Return the (x, y) coordinate for the center point of the cell that contains the specified text.  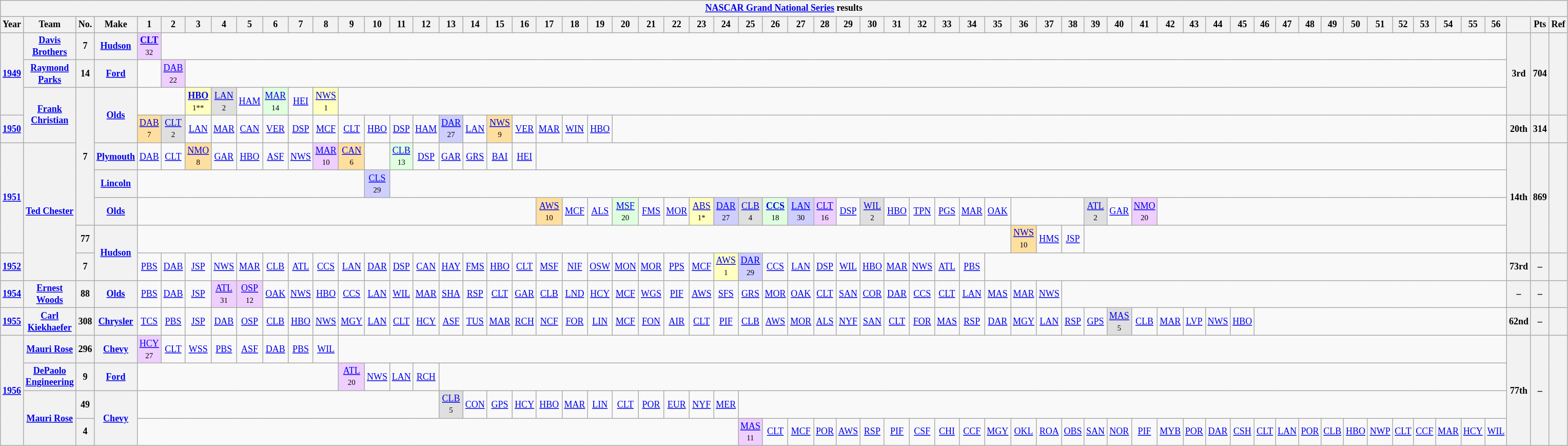
CLT 16 (825, 211)
21 (651, 25)
26 (775, 25)
PPS (677, 266)
CAN 6 (352, 157)
40 (1119, 25)
11 (401, 25)
CSF (923, 432)
Frank Christian (49, 115)
13 (452, 25)
1949 (12, 74)
314 (1540, 129)
BAI (500, 157)
50 (1356, 25)
62nd (1519, 322)
CLS 29 (378, 184)
52 (1403, 25)
77th (1519, 390)
NWS 1 (326, 101)
Team (49, 25)
55 (1473, 25)
NIF (575, 266)
CSH (1243, 432)
23 (702, 25)
DePaolo Engineering (49, 377)
NMO 8 (198, 157)
LVP (1194, 322)
MAS 11 (751, 432)
24 (726, 25)
MSF 20 (626, 211)
19 (600, 25)
NASCAR Grand National Series results (784, 8)
NCF (549, 322)
HAY (452, 266)
No. (85, 25)
ATL 20 (352, 377)
HCY 27 (149, 349)
OSP (249, 322)
25 (751, 25)
6 (276, 25)
5 (249, 25)
Lincoln (116, 184)
36 (1024, 25)
8 (326, 25)
14th (1519, 198)
29 (848, 25)
CLT 2 (173, 129)
PGS (947, 211)
LAN 2 (224, 101)
73rd (1519, 266)
CLT 32 (149, 46)
CLB 4 (751, 211)
CCS 18 (775, 211)
DAB 7 (149, 129)
30 (872, 25)
31 (897, 25)
ROA (1049, 432)
1954 (12, 294)
NWS 9 (500, 129)
ABS 1* (702, 211)
37 (1049, 25)
1 (149, 25)
88 (85, 294)
Ted Chester (49, 211)
CLB 13 (401, 157)
1956 (12, 390)
SHA (452, 294)
MSF (549, 266)
46 (1265, 25)
MYB (1170, 432)
28 (825, 25)
SFS (726, 294)
COR (872, 294)
33 (947, 25)
48 (1310, 25)
Davis Brothers (49, 46)
704 (1540, 74)
AWS 1 (726, 266)
OBS (1073, 432)
TUS (475, 322)
15 (500, 25)
51 (1380, 25)
1955 (12, 322)
ATL 2 (1096, 211)
OSW (600, 266)
AWS 10 (549, 211)
34 (972, 25)
869 (1540, 198)
Chrysler (116, 322)
OKL (1024, 432)
42 (1170, 25)
3 (198, 25)
DAR 29 (751, 266)
12 (426, 25)
ATL 31 (224, 294)
22 (677, 25)
18 (575, 25)
CLB 5 (452, 404)
10 (378, 25)
44 (1218, 25)
Carl Kiekhaefer (49, 322)
NWP (1380, 432)
54 (1448, 25)
LAN 30 (801, 211)
Pts (1540, 25)
17 (549, 25)
Raymond Parks (49, 74)
47 (1287, 25)
Make (116, 25)
32 (923, 25)
MAR 14 (276, 101)
38 (1073, 25)
CHI (947, 432)
HMS (1049, 239)
OSP 12 (249, 294)
DAB 22 (173, 74)
WGS (651, 294)
MAS 5 (1119, 322)
TCS (149, 322)
27 (801, 25)
35 (997, 25)
WIL 2 (872, 211)
MAR 10 (326, 157)
NWS 10 (1024, 239)
20 (626, 25)
FON (651, 322)
HBO 1** (198, 101)
TPN (923, 211)
EUR (677, 404)
308 (85, 322)
WIN (575, 129)
3rd (1519, 74)
39 (1096, 25)
56 (1496, 25)
1951 (12, 198)
WSS (198, 349)
NMO 20 (1144, 211)
Ref (1558, 25)
296 (85, 349)
Year (12, 25)
Ernest Woods (49, 294)
45 (1243, 25)
CON (475, 404)
NOR (1119, 432)
MER (726, 404)
2 (173, 25)
53 (1424, 25)
16 (524, 25)
LND (575, 294)
20th (1519, 129)
1952 (12, 266)
1950 (12, 129)
77 (85, 239)
43 (1194, 25)
Plymouth (116, 157)
MON (626, 266)
41 (1144, 25)
AIR (677, 322)
